Provide the [X, Y] coordinate of the cell's center where the given text is located.  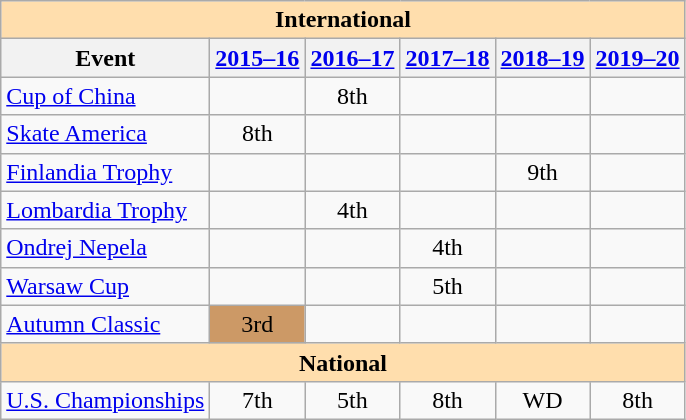
U.S. Championships [106, 400]
2019–20 [638, 58]
WD [542, 400]
Autumn Classic [106, 324]
Event [106, 58]
2015–16 [258, 58]
2016–17 [352, 58]
International [343, 20]
2018–19 [542, 58]
Ondrej Nepela [106, 248]
3rd [258, 324]
National [343, 362]
7th [258, 400]
Lombardia Trophy [106, 210]
Finlandia Trophy [106, 172]
Skate America [106, 134]
2017–18 [448, 58]
Cup of China [106, 96]
Warsaw Cup [106, 286]
9th [542, 172]
